Return [x, y] of the center of cell containing provided text 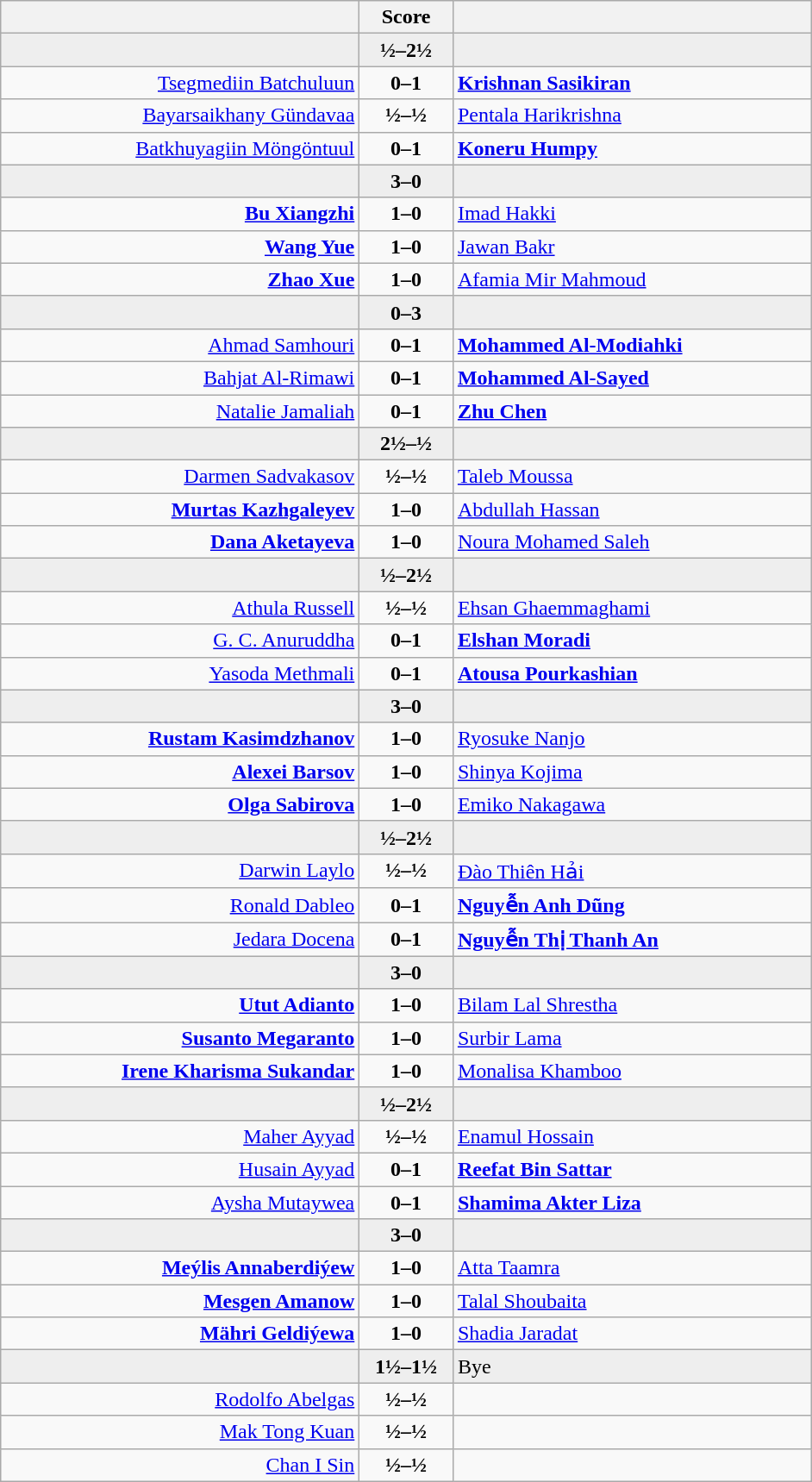
Mak Tong Kuan [180, 1432]
Monalisa Khamboo [632, 1071]
Ronald Dableo [180, 905]
Yasoda Methmali [180, 673]
Bahjat Al-Rimawi [180, 378]
Bayarsaikhany Gündavaa [180, 116]
Nguyễn Thị Thanh An [632, 940]
Bu Xiangzhi [180, 214]
Reefat Bin Sattar [632, 1169]
Taleb Moussa [632, 477]
Alexei Barsov [180, 772]
Emiko Nakagawa [632, 804]
Elshan Moradi [632, 641]
Ahmad Samhouri [180, 345]
Athula Russell [180, 608]
Koneru Humpy [632, 148]
Mähri Geldiýewa [180, 1334]
Surbir Lama [632, 1038]
Bye [632, 1366]
Shinya Kojima [632, 772]
Enamul Hossain [632, 1136]
Score [407, 17]
Atousa Pourkashian [632, 673]
Krishnan Sasikiran [632, 83]
Nguyễn Anh Dũng [632, 905]
Chan I Sin [180, 1465]
Maher Ayyad [180, 1136]
Ryosuke Nanjo [632, 739]
Noura Mohamed Saleh [632, 542]
Rustam Kasimdzhanov [180, 739]
Jedara Docena [180, 940]
Shadia Jaradat [632, 1334]
Darmen Sadvakasov [180, 477]
Husain Ayyad [180, 1169]
Shamima Akter Liza [632, 1203]
Irene Kharisma Sukandar [180, 1071]
Jawan Bakr [632, 247]
Wang Yue [180, 247]
Afamia Mir Mahmoud [632, 279]
Pentala Harikrishna [632, 116]
Mohammed Al-Modiahki [632, 345]
Dana Aketayeva [180, 542]
1½–1½ [407, 1366]
2½–½ [407, 444]
Tsegmediin Batchuluun [180, 83]
Batkhuyagiin Möngöntuul [180, 148]
Zhu Chen [632, 411]
Ehsan Ghaemmaghami [632, 608]
Utut Adianto [180, 1005]
Mesgen Amanow [180, 1301]
Susanto Megaranto [180, 1038]
Talal Shoubaita [632, 1301]
Darwin Laylo [180, 871]
Olga Sabirova [180, 804]
Mohammed Al-Sayed [632, 378]
Bilam Lal Shrestha [632, 1005]
Đào Thiên Hải [632, 871]
Aysha Mutaywea [180, 1203]
Abdullah Hassan [632, 510]
Rodolfo Abelgas [180, 1399]
Imad Hakki [632, 214]
G. C. Anuruddha [180, 641]
Zhao Xue [180, 279]
Murtas Kazhgaleyev [180, 510]
0–3 [407, 312]
Natalie Jamaliah [180, 411]
Atta Taamra [632, 1268]
Meýlis Annaberdiýew [180, 1268]
